From the cell containing the given text, extract its center point as [X, Y] coordinate. 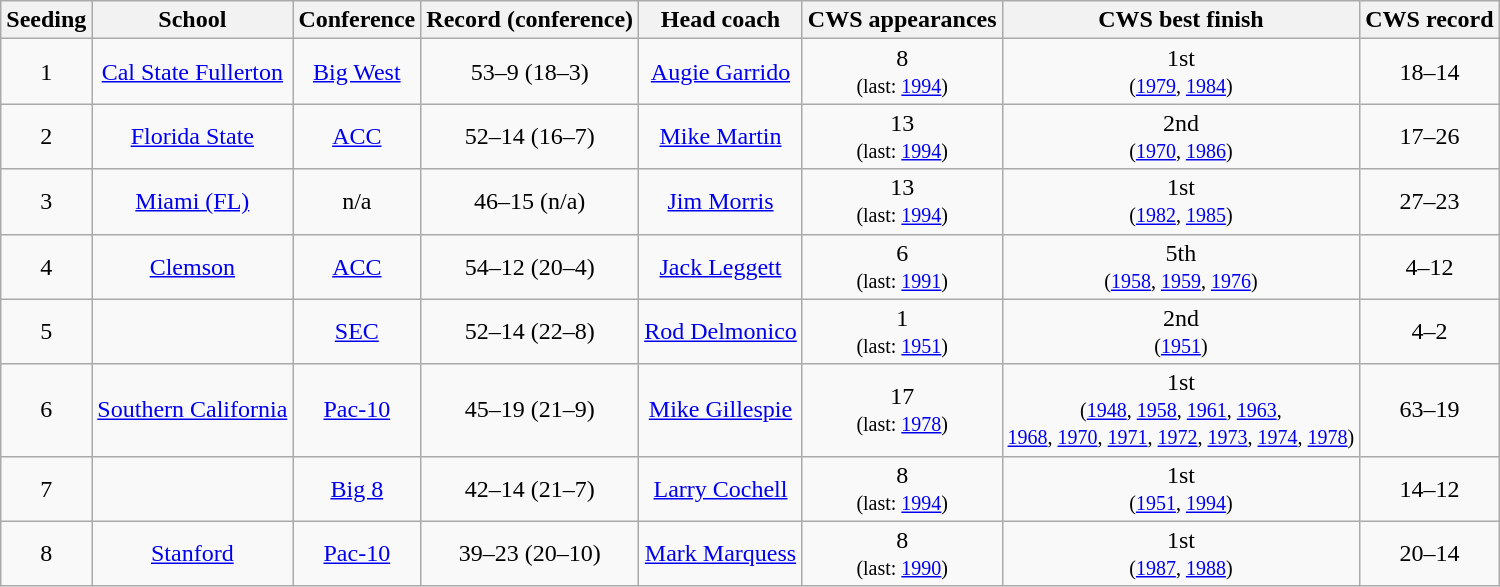
CWS record [1430, 20]
6(last: 1991) [902, 266]
Rod Delmonico [721, 332]
17–26 [1430, 136]
n/a [357, 202]
6 [46, 410]
Jack Leggett [721, 266]
1 [46, 72]
CWS best finish [1181, 20]
School [192, 20]
52–14 (16–7) [530, 136]
1(last: 1951) [902, 332]
1st(1948, 1958, 1961, 1963, 1968, 1970, 1971, 1972, 1973, 1974, 1978) [1181, 410]
Mike Martin [721, 136]
53–9 (18–3) [530, 72]
Mike Gillespie [721, 410]
SEC [357, 332]
Record (conference) [530, 20]
Big 8 [357, 488]
42–14 (21–7) [530, 488]
52–14 (22–8) [530, 332]
4 [46, 266]
4–2 [1430, 332]
18–14 [1430, 72]
20–14 [1430, 554]
27–23 [1430, 202]
63–19 [1430, 410]
7 [46, 488]
Florida State [192, 136]
1st(1982, 1985) [1181, 202]
Miami (FL) [192, 202]
17(last: 1978) [902, 410]
45–19 (21–9) [530, 410]
Mark Marquess [721, 554]
Conference [357, 20]
Head coach [721, 20]
1st(1951, 1994) [1181, 488]
3 [46, 202]
1st(1979, 1984) [1181, 72]
1st(1987, 1988) [1181, 554]
2nd(1970, 1986) [1181, 136]
2nd(1951) [1181, 332]
Jim Morris [721, 202]
Southern California [192, 410]
4–12 [1430, 266]
CWS appearances [902, 20]
39–23 (20–10) [530, 554]
8(last: 1990) [902, 554]
14–12 [1430, 488]
Clemson [192, 266]
Cal State Fullerton [192, 72]
Augie Garrido [721, 72]
Big West [357, 72]
5th(1958, 1959, 1976) [1181, 266]
8 [46, 554]
5 [46, 332]
Stanford [192, 554]
Larry Cochell [721, 488]
2 [46, 136]
46–15 (n/a) [530, 202]
Seeding [46, 20]
54–12 (20–4) [530, 266]
